Extract the (X, Y) coordinate from the center of the cell holding the provided text.  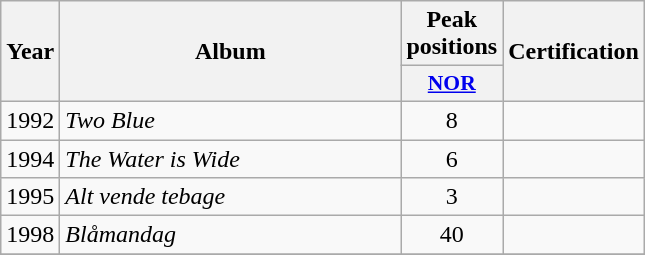
Two Blue (230, 120)
1995 (30, 197)
1992 (30, 120)
NOR (452, 84)
1994 (30, 159)
Certification (574, 52)
40 (452, 235)
1998 (30, 235)
8 (452, 120)
The Water is Wide (230, 159)
Peak positions (452, 34)
Blåmandag (230, 235)
Album (230, 52)
6 (452, 159)
Alt vende tebage (230, 197)
Year (30, 52)
3 (452, 197)
